Scan for the cell matching the given text and deliver its (x, y) coordinate at center. 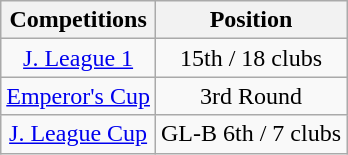
3rd Round (250, 96)
GL-B 6th / 7 clubs (250, 134)
J. League 1 (78, 58)
Competitions (78, 20)
15th / 18 clubs (250, 58)
J. League Cup (78, 134)
Position (250, 20)
Emperor's Cup (78, 96)
